Provide the (X, Y) coordinate of the cell's center where the given text is located.  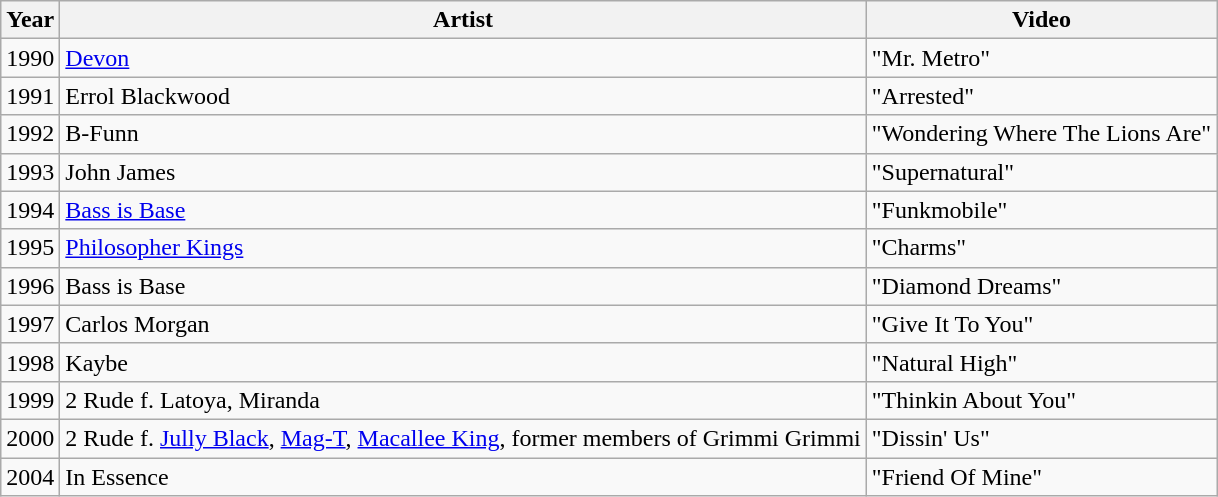
Video (1041, 20)
"Friend Of Mine" (1041, 477)
1990 (30, 58)
1993 (30, 172)
In Essence (463, 477)
Artist (463, 20)
"Thinkin About You" (1041, 400)
1992 (30, 134)
Errol Blackwood (463, 96)
John James (463, 172)
"Give It To You" (1041, 324)
2 Rude f. Latoya, Miranda (463, 400)
"Natural High" (1041, 362)
2 Rude f. Jully Black, Mag-T, Macallee King, former members of Grimmi Grimmi (463, 438)
Kaybe (463, 362)
2004 (30, 477)
B-Funn (463, 134)
"Mr. Metro" (1041, 58)
2000 (30, 438)
"Charms" (1041, 248)
"Diamond Dreams" (1041, 286)
"Dissin' Us" (1041, 438)
1991 (30, 96)
Philosopher Kings (463, 248)
1998 (30, 362)
"Arrested" (1041, 96)
"Funkmobile" (1041, 210)
1996 (30, 286)
"Supernatural" (1041, 172)
Carlos Morgan (463, 324)
"Wondering Where The Lions Are" (1041, 134)
1994 (30, 210)
1999 (30, 400)
1995 (30, 248)
1997 (30, 324)
Devon (463, 58)
Year (30, 20)
